Detect which cell encompasses the target text, then output its (X, Y) center coordinate. 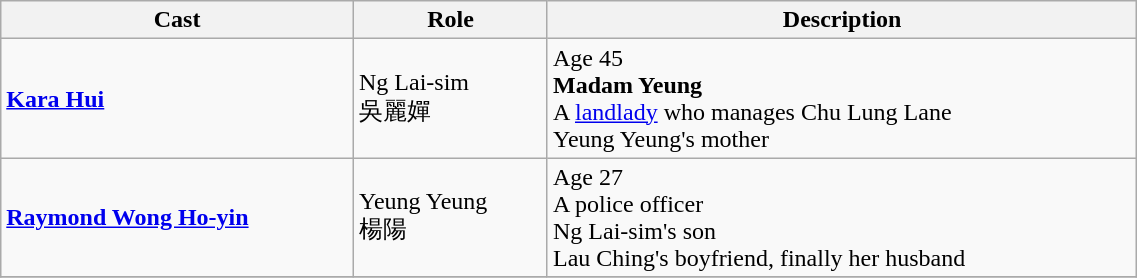
Raymond Wong Ho-yin (178, 218)
Kara Hui (178, 98)
Age 27A police officerNg Lai-sim's sonLau Ching's boyfriend, finally her husband (842, 218)
Description (842, 20)
Role (450, 20)
Ng Lai-sim吳麗嬋 (450, 98)
Yeung Yeung楊陽 (450, 218)
Age 45Madam YeungA landlady who manages Chu Lung LaneYeung Yeung's mother (842, 98)
Cast (178, 20)
